Search for the cell housing the specified text and yield its (x, y) center coordinate. 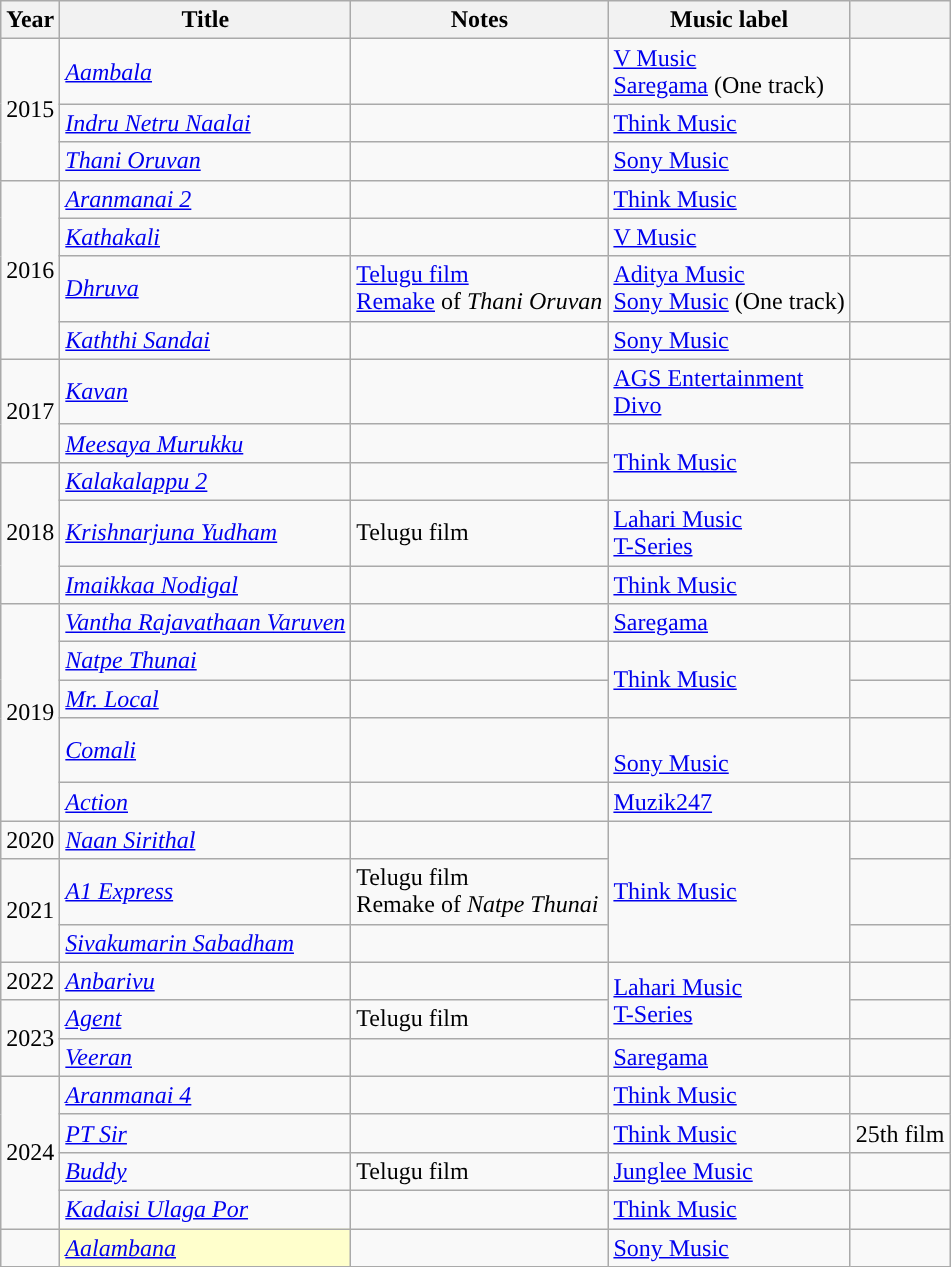
Veeran (206, 1057)
V Music (729, 237)
2021 (30, 910)
Aalambana (206, 1247)
Notes (480, 20)
Muzik247 (729, 802)
Vantha Rajavathaan Varuven (206, 623)
Natpe Thunai (206, 661)
Buddy (206, 1171)
Telugu filmRemake of Natpe Thunai (480, 892)
Mr. Local (206, 699)
2016 (30, 270)
Junglee Music (729, 1171)
2017 (30, 410)
Kaththi Sandai (206, 340)
Aditya MusicSony Music (One track) (729, 288)
2015 (30, 110)
2023 (30, 1038)
Thani Oruvan (206, 161)
PT Sir (206, 1133)
Agent (206, 1019)
Kavan (206, 392)
Naan Sirithal (206, 840)
Meesaya Murukku (206, 443)
Action (206, 802)
25th film (900, 1133)
Dhruva (206, 288)
Aranmanai 4 (206, 1095)
Music label (729, 20)
Title (206, 20)
Year (30, 20)
2019 (30, 712)
2018 (30, 532)
Telugu filmRemake of Thani Oruvan (480, 288)
2024 (30, 1152)
2020 (30, 840)
Kadaisi Ulaga Por (206, 1209)
Comali (206, 750)
Kalakalappu 2 (206, 481)
Kathakali (206, 237)
Aranmanai 2 (206, 199)
Sivakumarin Sabadham (206, 943)
Indru Netru Naalai (206, 123)
A1 Express (206, 892)
Imaikkaa Nodigal (206, 585)
AGS EntertainmentDivo (729, 392)
Krishnarjuna Yudham (206, 532)
Anbarivu (206, 981)
Aambala (206, 72)
V MusicSaregama (One track) (729, 72)
2022 (30, 981)
